Find where the given text appears and provide that cell's center as [X, Y] coordinate. 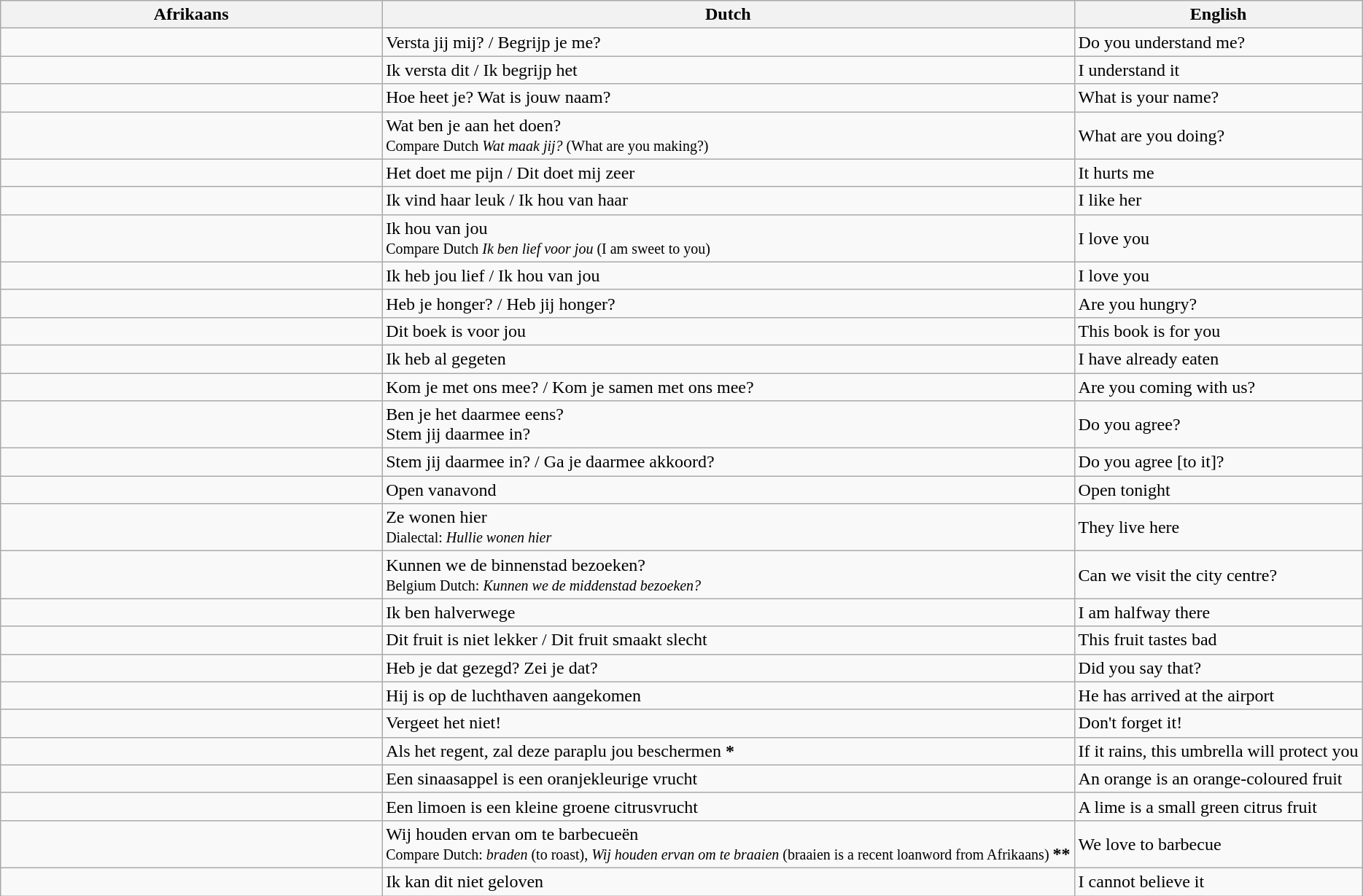
This fruit tastes bad [1218, 640]
Open vanavond [728, 490]
Het doet me pijn / Dit doet mij zeer [728, 173]
Dit fruit is niet lekker / Dit fruit smaakt slecht [728, 640]
I am halfway there [1218, 612]
Did you say that? [1218, 668]
Ik vind haar leuk / Ik hou van haar [728, 200]
Ik hou van jou Compare Dutch Ik ben lief voor jou (I am sweet to you) [728, 238]
Do you agree? [1218, 424]
Ik versta dit / Ik begrijp het [728, 70]
Hij is op de luchthaven aangekomen [728, 696]
He has arrived at the airport [1218, 696]
Vergeet het niet! [728, 723]
We love to barbecue [1218, 844]
Ik heb al gegeten [728, 359]
Are you coming with us? [1218, 387]
Open tonight [1218, 490]
Do you agree [to it]? [1218, 462]
Afrikaans [191, 15]
Can we visit the city centre? [1218, 574]
Als het regent, zal deze paraplu jou beschermen * [728, 751]
Versta jij mij? / Begrijp je me? [728, 42]
Wat ben je aan het doen?Compare Dutch Wat maak jij? (What are you making?) [728, 136]
Ik kan dit niet geloven [728, 881]
What is your name? [1218, 98]
Kom je met ons mee? / Kom je samen met ons mee? [728, 387]
Kunnen we de binnenstad bezoeken? Belgium Dutch: Kunnen we de middenstad bezoeken? [728, 574]
I understand it [1218, 70]
Ik heb jou lief / Ik hou van jou [728, 276]
English [1218, 15]
Dutch [728, 15]
This book is for you [1218, 331]
If it rains, this umbrella will protect you [1218, 751]
Wij houden ervan om te barbecueën Compare Dutch: braden (to roast), Wij houden ervan om te braaien (braaien is a recent loanword from Afrikaans) ** [728, 844]
Are you hungry? [1218, 303]
I like her [1218, 200]
A lime is a small green citrus fruit [1218, 806]
Een limoen is een kleine groene citrusvrucht [728, 806]
Hoe heet je? Wat is jouw naam? [728, 98]
Do you understand me? [1218, 42]
It hurts me [1218, 173]
What are you doing? [1218, 136]
Ben je het daarmee eens?Stem jij daarmee in? [728, 424]
Ik ben halverwege [728, 612]
I cannot believe it [1218, 881]
Don't forget it! [1218, 723]
Heb je dat gezegd? Zei je dat? [728, 668]
Ze wonen hier Dialectal: Hullie wonen hier [728, 528]
I have already eaten [1218, 359]
Stem jij daarmee in? / Ga je daarmee akkoord? [728, 462]
An orange is an orange-coloured fruit [1218, 779]
They live here [1218, 528]
Dit boek is voor jou [728, 331]
Een sinaasappel is een oranjekleurige vrucht [728, 779]
Heb je honger? / Heb jij honger? [728, 303]
